Locate the cell with the specified text and output its [X, Y] center coordinate. 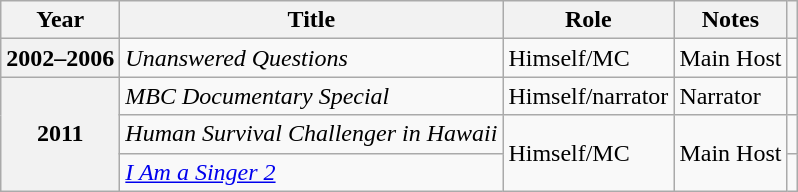
Notes [730, 20]
Unanswered Questions [312, 58]
Year [60, 20]
Title [312, 20]
Human Survival Challenger in Hawaii [312, 134]
I Am a Singer 2 [312, 172]
Narrator [730, 96]
2002–2006 [60, 58]
Role [588, 20]
2011 [60, 134]
MBC Documentary Special [312, 96]
Himself/narrator [588, 96]
